Return (X, Y) of the center of cell containing provided text 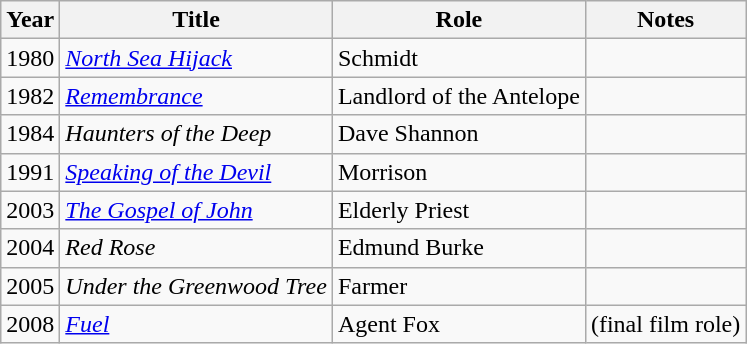
Year (30, 20)
1980 (30, 58)
Agent Fox (458, 324)
2005 (30, 286)
1982 (30, 96)
Farmer (458, 286)
Haunters of the Deep (196, 134)
Remembrance (196, 96)
Red Rose (196, 248)
1984 (30, 134)
The Gospel of John (196, 210)
2008 (30, 324)
Morrison (458, 172)
Speaking of the Devil (196, 172)
Landlord of the Antelope (458, 96)
Schmidt (458, 58)
Title (196, 20)
North Sea Hijack (196, 58)
2003 (30, 210)
(final film role) (665, 324)
Under the Greenwood Tree (196, 286)
1991 (30, 172)
Notes (665, 20)
Dave Shannon (458, 134)
Fuel (196, 324)
2004 (30, 248)
Edmund Burke (458, 248)
Role (458, 20)
Elderly Priest (458, 210)
